Extract the (X, Y) coordinate from the center of the cell holding the provided text.  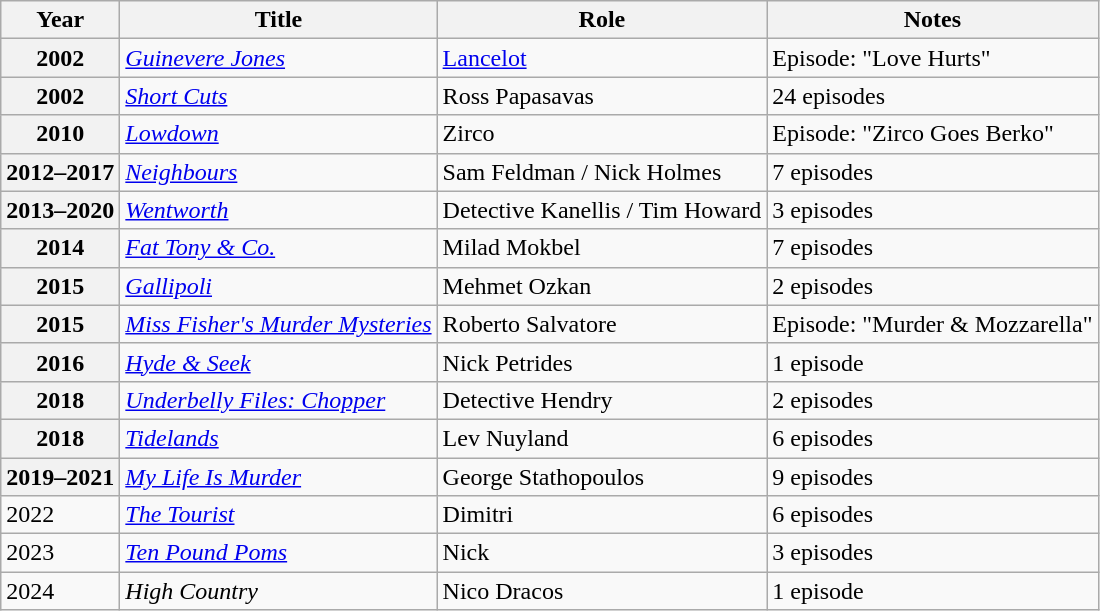
Mehmet Ozkan (602, 286)
Fat Tony & Co. (278, 248)
Miss Fisher's Murder Mysteries (278, 324)
Nick (602, 553)
Episode: "Murder & Mozzarella" (932, 324)
24 episodes (932, 96)
Gallipoli (278, 286)
The Tourist (278, 515)
2016 (60, 362)
Detective Hendry (602, 400)
High Country (278, 591)
2010 (60, 134)
Episode: "Love Hurts" (932, 58)
Wentworth (278, 210)
Dimitri (602, 515)
Sam Feldman / Nick Holmes (602, 172)
2022 (60, 515)
Ten Pound Poms (278, 553)
Nick Petrides (602, 362)
Hyde & Seek (278, 362)
Zirco (602, 134)
My Life Is Murder (278, 477)
George Stathopoulos (602, 477)
Guinevere Jones (278, 58)
Nico Dracos (602, 591)
Title (278, 20)
Roberto Salvatore (602, 324)
Ross Papasavas (602, 96)
2014 (60, 248)
2019–2021 (60, 477)
Tidelands (278, 438)
2013–2020 (60, 210)
2024 (60, 591)
Detective Kanellis / Tim Howard (602, 210)
9 episodes (932, 477)
2012–2017 (60, 172)
Year (60, 20)
Milad Mokbel (602, 248)
Lancelot (602, 58)
Lowdown (278, 134)
Notes (932, 20)
Lev Nuyland (602, 438)
Role (602, 20)
2023 (60, 553)
Short Cuts (278, 96)
Episode: "Zirco Goes Berko" (932, 134)
Neighbours (278, 172)
Underbelly Files: Chopper (278, 400)
